Output the (X, Y) coordinate of the center of the cell containing the given text.  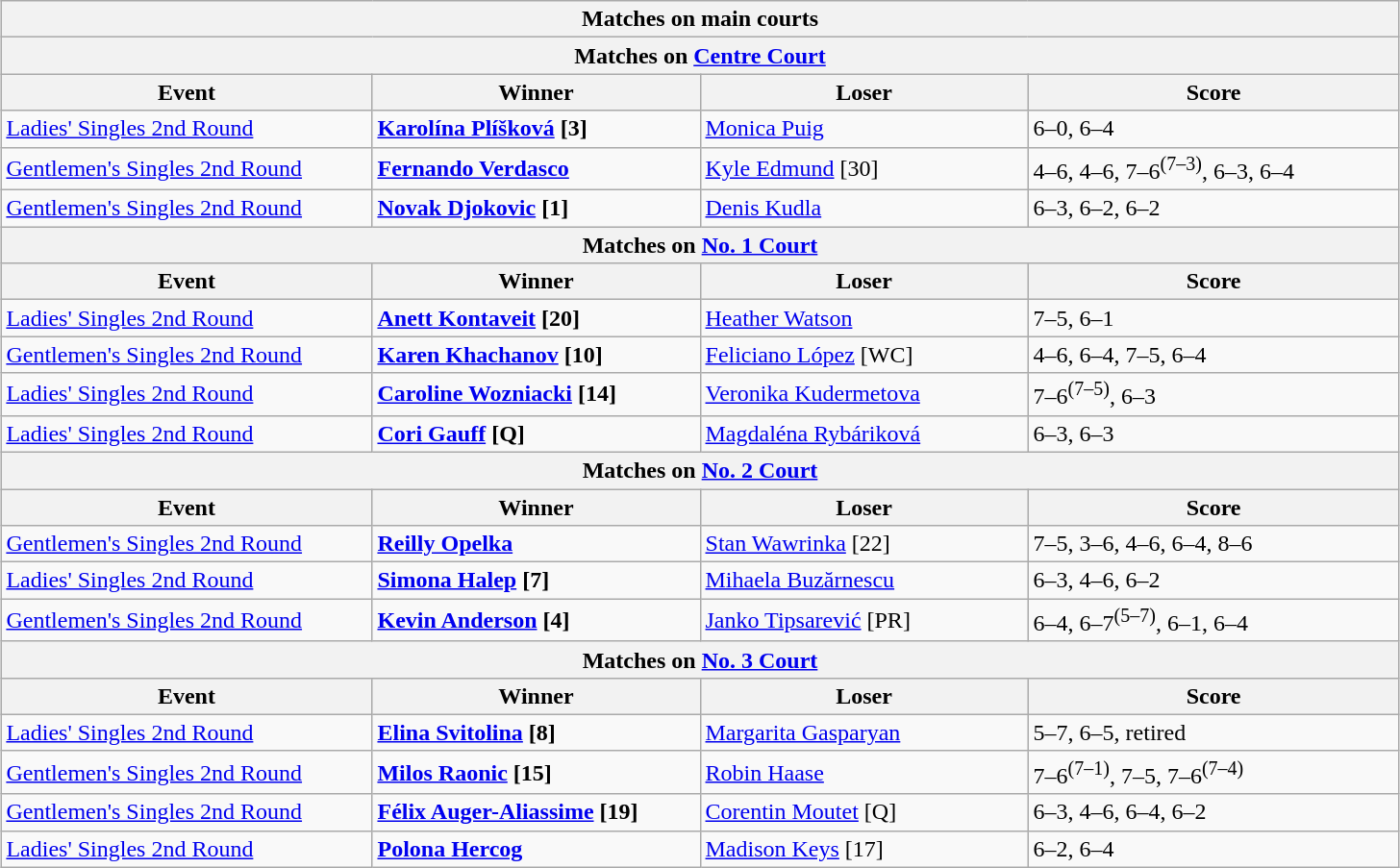
7–5, 6–1 (1213, 318)
Madison Keys [17] (863, 849)
5–7, 6–5, retired (1213, 732)
Magdaléna Rybáriková (863, 434)
6–3, 4–6, 6–4, 6–2 (1213, 812)
Janko Tipsarević [PR] (863, 621)
4–6, 6–4, 7–5, 6–4 (1213, 355)
Anett Kontaveit [20] (537, 318)
Matches on No. 1 Court (700, 245)
Margarita Gasparyan (863, 732)
Denis Kudla (863, 209)
Robin Haase (863, 773)
Monica Puig (863, 129)
Cori Gauff [Q] (537, 434)
Matches on No. 2 Court (700, 470)
Kyle Edmund [30] (863, 169)
Stan Wawrinka [22] (863, 544)
6–3, 4–6, 6–2 (1213, 581)
Elina Svitolina [8] (537, 732)
Novak Djokovic [1] (537, 209)
Feliciano López [WC] (863, 355)
6–4, 6–7(5–7), 6–1, 6–4 (1213, 621)
Matches on No. 3 Court (700, 659)
Mihaela Buzărnescu (863, 581)
Reilly Opelka (537, 544)
6–2, 6–4 (1213, 849)
Karolína Plíšková [3] (537, 129)
Félix Auger-Aliassime [19] (537, 812)
7–6(7–5), 6–3 (1213, 394)
Heather Watson (863, 318)
6–3, 6–3 (1213, 434)
Caroline Wozniacki [14] (537, 394)
Matches on main courts (700, 19)
Matches on Centre Court (700, 56)
Kevin Anderson [4] (537, 621)
Polona Hercog (537, 849)
7–6(7–1), 7–5, 7–6(7–4) (1213, 773)
Corentin Moutet [Q] (863, 812)
7–5, 3–6, 4–6, 6–4, 8–6 (1213, 544)
6–3, 6–2, 6–2 (1213, 209)
4–6, 4–6, 7–6(7–3), 6–3, 6–4 (1213, 169)
Veronika Kudermetova (863, 394)
Simona Halep [7] (537, 581)
Fernando Verdasco (537, 169)
6–0, 6–4 (1213, 129)
Karen Khachanov [10] (537, 355)
Milos Raonic [15] (537, 773)
